Capture the cell that displays the provided text and extract its (x, y) central coordinate. 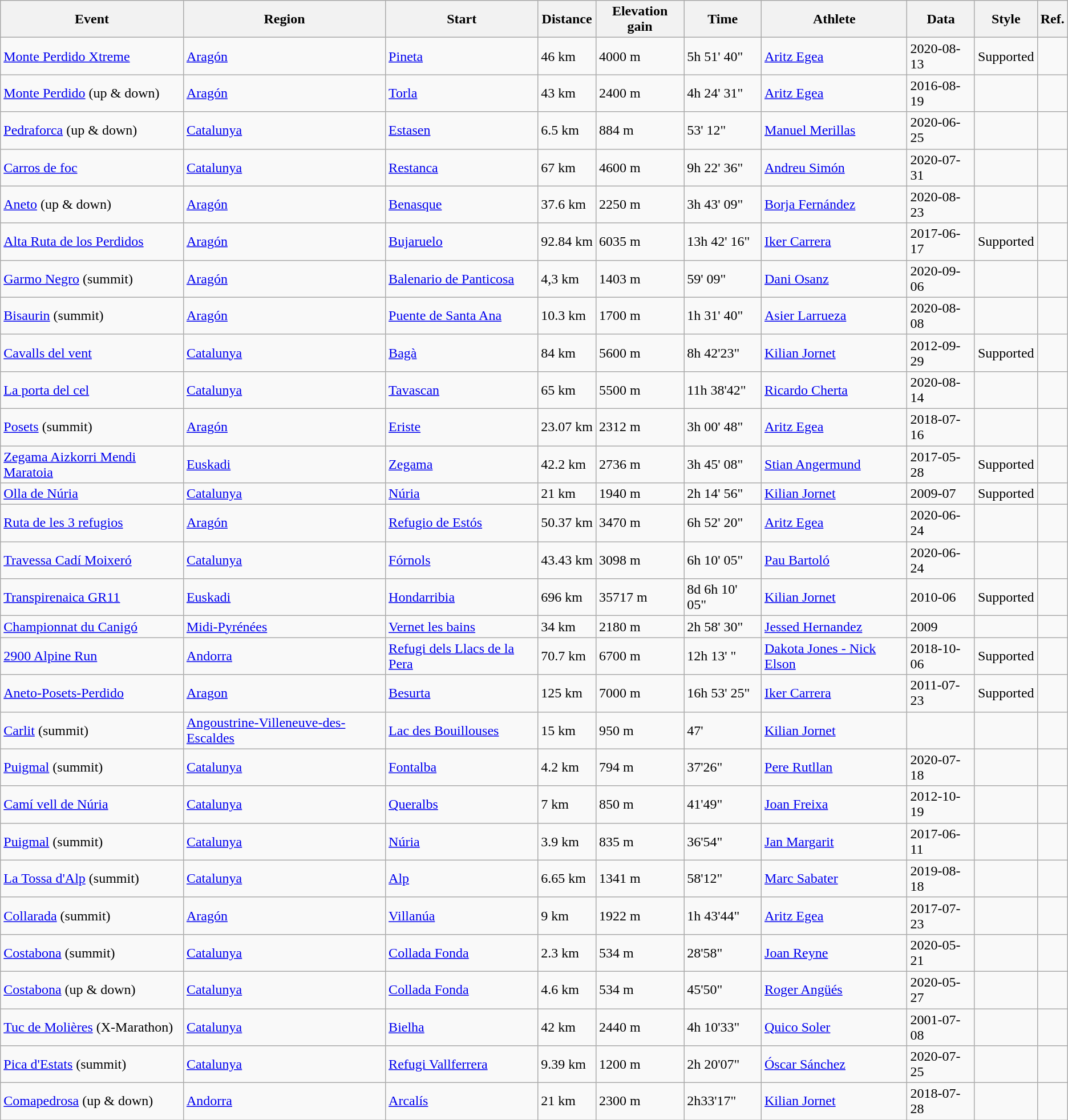
7 km (567, 804)
Ricardo Cherta (834, 390)
Balenario de Panticosa (462, 278)
12h 13' " (723, 656)
5600 m (640, 352)
45'50" (723, 990)
2020-09-06 (941, 278)
4000 m (640, 56)
67 km (567, 168)
Costabona (up & down) (92, 990)
41'49" (723, 804)
Championnat du Canigó (92, 627)
Puente de Santa Ana (462, 316)
Villanúa (462, 916)
4.2 km (567, 768)
36'54" (723, 842)
Tavascan (462, 390)
9.39 km (567, 1064)
Pere Rutllan (834, 768)
Joan Freixa (834, 804)
3h 45' 08" (723, 464)
37.6 km (567, 204)
3098 m (640, 560)
La Tossa d'Alp (summit) (92, 878)
6.65 km (567, 878)
Zegama Aizkorri Mendi Maratoia (92, 464)
Alta Ruta de los Perdidos (92, 242)
50.37 km (567, 524)
6700 m (640, 656)
Restanca (462, 168)
Region (284, 19)
Marc Sabater (834, 878)
Monte Perdido Xtreme (92, 56)
Asier Larrueza (834, 316)
125 km (567, 693)
2020-07-31 (941, 168)
47' (723, 730)
2018-07-28 (941, 1102)
Pedraforca (up & down) (92, 130)
Collarada (summit) (92, 916)
696 km (567, 598)
Estasen (462, 130)
2017-05-28 (941, 464)
Dakota Jones - Nick Elson (834, 656)
Besurta (462, 693)
8d 6h 10' 05" (723, 598)
10.3 km (567, 316)
Bisaurin (summit) (92, 316)
Garmo Negro (summit) (92, 278)
950 m (640, 730)
2312 m (640, 427)
2018-07-16 (941, 427)
2020-05-27 (941, 990)
5500 m (640, 390)
Hondarribia (462, 598)
Tuc de Molières (X-Marathon) (92, 1026)
Bagà (462, 352)
Pineta (462, 56)
23.07 km (567, 427)
Event (92, 19)
34 km (567, 627)
2017-07-23 (941, 916)
794 m (640, 768)
4h 24' 31" (723, 94)
4.6 km (567, 990)
Elevation gain (640, 19)
84 km (567, 352)
2020-08-13 (941, 56)
2736 m (640, 464)
2180 m (640, 627)
Arcalís (462, 1102)
3.9 km (567, 842)
Bujaruelo (462, 242)
Óscar Sánchez (834, 1064)
2440 m (640, 1026)
2016-08-19 (941, 94)
Travessa Cadí Moixeró (92, 560)
Benasque (462, 204)
Fórnols (462, 560)
Comapedrosa (up & down) (92, 1102)
2001-07-08 (941, 1026)
1403 m (640, 278)
1341 m (640, 878)
58'12" (723, 878)
70.7 km (567, 656)
8h 42'23" (723, 352)
La porta del cel (92, 390)
Vernet les bains (462, 627)
Start (462, 19)
16h 53' 25" (723, 693)
3h 00' 48" (723, 427)
Athlete (834, 19)
Lac des Bouillouses (462, 730)
2020-08-08 (941, 316)
2.3 km (567, 952)
Stian Angermund (834, 464)
9h 22' 36" (723, 168)
11h 38'42" (723, 390)
2020-08-23 (941, 204)
Bielha (462, 1026)
Fontalba (462, 768)
2250 m (640, 204)
Manuel Merillas (834, 130)
Ref. (1052, 19)
Borja Fernández (834, 204)
Quico Soler (834, 1026)
Carros de foc (92, 168)
2020-06-25 (941, 130)
1940 m (640, 494)
Refugi Vallferrera (462, 1064)
1700 m (640, 316)
Aneto-Posets-Perdido (92, 693)
2010-06 (941, 598)
Jan Margarit (834, 842)
35717 m (640, 598)
2h 58' 30" (723, 627)
46 km (567, 56)
2011-07-23 (941, 693)
Pau Bartoló (834, 560)
43 km (567, 94)
6.5 km (567, 130)
3470 m (640, 524)
Alp (462, 878)
Queralbs (462, 804)
Posets (summit) (92, 427)
53' 12" (723, 130)
2012-10-19 (941, 804)
43.43 km (567, 560)
2019-08-18 (941, 878)
92.84 km (567, 242)
2300 m (640, 1102)
Olla de Núria (92, 494)
Refugio de Estós (462, 524)
Zegama (462, 464)
2h33'17" (723, 1102)
2017-06-17 (941, 242)
2h 20'07" (723, 1064)
2400 m (640, 94)
850 m (640, 804)
Distance (567, 19)
Camí vell de Núria (92, 804)
Angoustrine-Villeneuve-des-Escaldes (284, 730)
Joan Reyne (834, 952)
Jessed Hernandez (834, 627)
59' 09" (723, 278)
1h 31' 40" (723, 316)
Midi-Pyrénées (284, 627)
2020-07-18 (941, 768)
5h 51' 40" (723, 56)
3h 43' 09" (723, 204)
2020-07-25 (941, 1064)
6h 52' 20" (723, 524)
Andreu Simón (834, 168)
2009 (941, 627)
1200 m (640, 1064)
Transpirenaica GR11 (92, 598)
6h 10' 05" (723, 560)
Eriste (462, 427)
7000 m (640, 693)
Monte Perdido (up & down) (92, 94)
Carlit (summit) (92, 730)
Dani Osanz (834, 278)
2h 14' 56" (723, 494)
Torla (462, 94)
37'26" (723, 768)
2012-09-29 (941, 352)
Data (941, 19)
28'58" (723, 952)
884 m (640, 130)
2020-05-21 (941, 952)
Refugi dels Llacs de la Pera (462, 656)
2009-07 (941, 494)
2900 Alpine Run (92, 656)
4h 10'33" (723, 1026)
835 m (640, 842)
Pica d'Estats (summit) (92, 1064)
Aragon (284, 693)
42.2 km (567, 464)
2020-08-14 (941, 390)
Aneto (up & down) (92, 204)
4,3 km (567, 278)
4600 m (640, 168)
Roger Angüés (834, 990)
42 km (567, 1026)
Style (1006, 19)
65 km (567, 390)
Time (723, 19)
1h 43'44" (723, 916)
15 km (567, 730)
13h 42' 16" (723, 242)
6035 m (640, 242)
Costabona (summit) (92, 952)
2017-06-11 (941, 842)
9 km (567, 916)
2018-10-06 (941, 656)
Cavalls del vent (92, 352)
1922 m (640, 916)
Ruta de les 3 refugios (92, 524)
